Capture the cell that displays the provided text and extract its (X, Y) central coordinate. 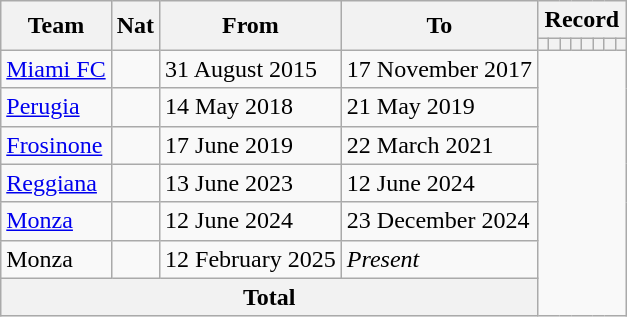
Nat (135, 26)
17 June 2019 (251, 145)
13 June 2023 (251, 183)
14 May 2018 (251, 107)
Miami FC (56, 69)
12 February 2025 (251, 259)
17 November 2017 (439, 69)
21 May 2019 (439, 107)
22 March 2021 (439, 145)
To (439, 26)
Record (582, 20)
Perugia (56, 107)
Frosinone (56, 145)
31 August 2015 (251, 69)
Reggiana (56, 183)
23 December 2024 (439, 221)
Team (56, 26)
From (251, 26)
Total (270, 297)
Present (439, 259)
